Capture the cell that displays the provided text and extract its (X, Y) central coordinate. 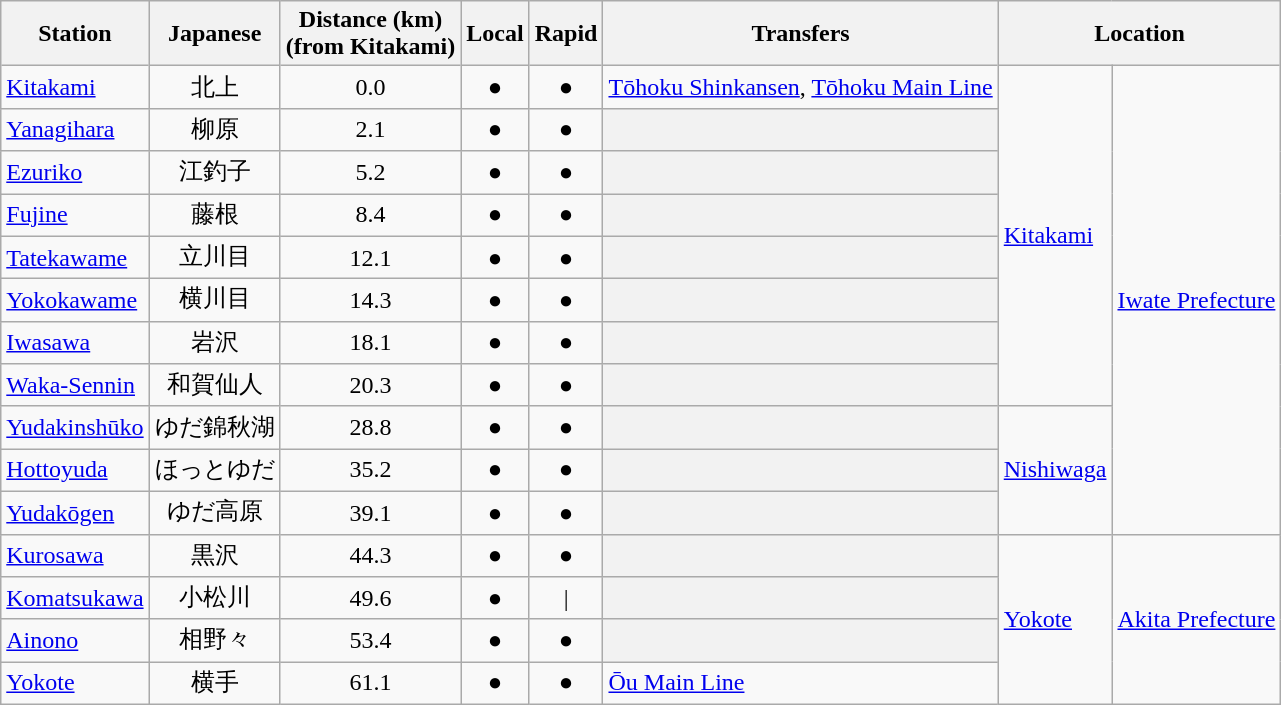
Station (75, 34)
和賀仙人 (214, 386)
12.1 (370, 258)
Ezuriko (75, 172)
Yanagihara (75, 130)
44.3 (370, 556)
相野々 (214, 640)
Local (495, 34)
横川目 (214, 300)
28.8 (370, 428)
Hottoyuda (75, 470)
61.1 (370, 684)
北上 (214, 88)
8.4 (370, 216)
35.2 (370, 470)
14.3 (370, 300)
Yudakinshūko (75, 428)
Nishiwaga (1055, 470)
39.1 (370, 512)
Iwate Prefecture (1196, 300)
ほっとゆだ (214, 470)
Tōhoku Shinkansen, Tōhoku Main Line (800, 88)
柳原 (214, 130)
立川目 (214, 258)
0.0 (370, 88)
5.2 (370, 172)
Transfers (800, 34)
Kurosawa (75, 556)
Komatsukawa (75, 598)
2.1 (370, 130)
18.1 (370, 342)
Yudakōgen (75, 512)
ゆだ高原 (214, 512)
Ōu Main Line (800, 684)
藤根 (214, 216)
Tatekawame (75, 258)
Location (1140, 34)
Ainono (75, 640)
Yokokawame (75, 300)
Japanese (214, 34)
Rapid (566, 34)
Distance (km)(from Kitakami) (370, 34)
Fujine (75, 216)
ゆだ錦秋湖 (214, 428)
| (566, 598)
黒沢 (214, 556)
Waka-Sennin (75, 386)
小松川 (214, 598)
Iwasawa (75, 342)
横手 (214, 684)
江釣子 (214, 172)
岩沢 (214, 342)
49.6 (370, 598)
53.4 (370, 640)
20.3 (370, 386)
Akita Prefecture (1196, 619)
